Search for the cell housing the specified text and yield its (x, y) center coordinate. 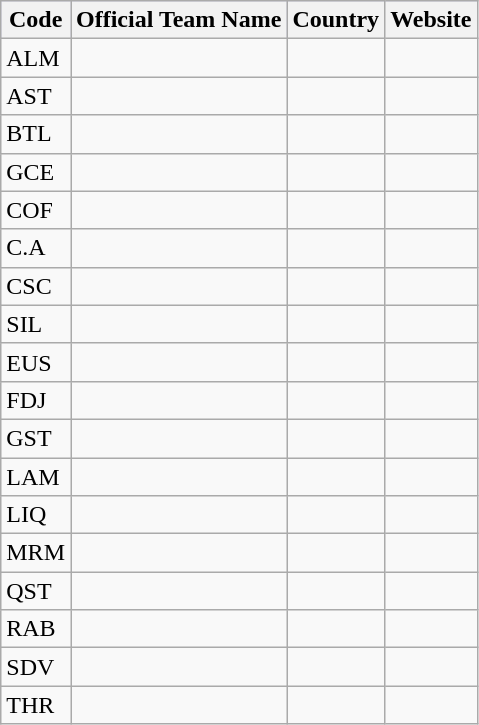
Official Team Name (178, 20)
Website (431, 20)
LIQ (36, 515)
CSC (36, 286)
FDJ (36, 400)
GCE (36, 172)
Country (336, 20)
MRM (36, 553)
BTL (36, 134)
ALM (36, 58)
SDV (36, 667)
AST (36, 96)
RAB (36, 629)
C.A (36, 248)
THR (36, 705)
COF (36, 210)
LAM (36, 477)
EUS (36, 362)
QST (36, 591)
GST (36, 438)
SIL (36, 324)
Code (36, 20)
